Search for the cell housing the specified text and yield its [x, y] center coordinate. 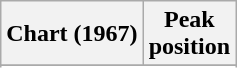
Chart (1967) [72, 34]
Peakposition [189, 34]
